Return [x, y] of the center of cell containing provided text 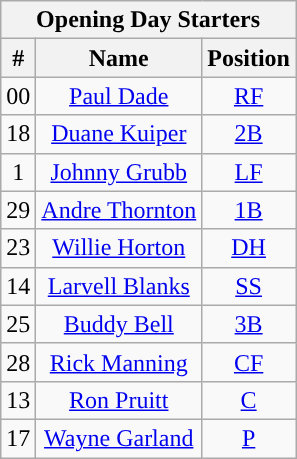
Opening Day Starters [148, 20]
23 [18, 248]
# [18, 58]
18 [18, 134]
Larvell Blanks [119, 286]
Position [249, 58]
13 [18, 400]
RF [249, 96]
3B [249, 324]
Wayne Garland [119, 438]
00 [18, 96]
Andre Thornton [119, 210]
Johnny Grubb [119, 172]
28 [18, 362]
Paul Dade [119, 96]
25 [18, 324]
P [249, 438]
Duane Kuiper [119, 134]
Ron Pruitt [119, 400]
1 [18, 172]
14 [18, 286]
1B [249, 210]
29 [18, 210]
2B [249, 134]
CF [249, 362]
17 [18, 438]
Willie Horton [119, 248]
DH [249, 248]
C [249, 400]
Rick Manning [119, 362]
Buddy Bell [119, 324]
LF [249, 172]
SS [249, 286]
Name [119, 58]
